Capture the cell that displays the provided text and extract its [X, Y] central coordinate. 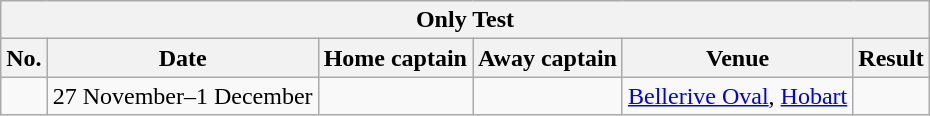
Date [182, 58]
Bellerive Oval, Hobart [737, 96]
Result [891, 58]
Only Test [465, 20]
No. [24, 58]
Home captain [395, 58]
Venue [737, 58]
Away captain [547, 58]
27 November–1 December [182, 96]
